For the text-containing cell, return its midpoint in [X, Y] coordinate format. 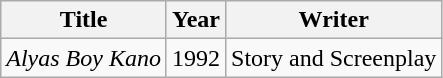
Year [196, 20]
Writer [334, 20]
Title [84, 20]
1992 [196, 58]
Alyas Boy Kano [84, 58]
Story and Screenplay [334, 58]
